Identify which cell holds the provided text, then report its [x, y] central coordinate. 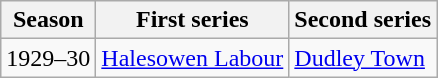
Halesowen Labour [192, 58]
First series [192, 20]
1929–30 [48, 58]
Second series [363, 20]
Season [48, 20]
Dudley Town [363, 58]
